Find where the given text appears and provide that cell's center as [x, y] coordinate. 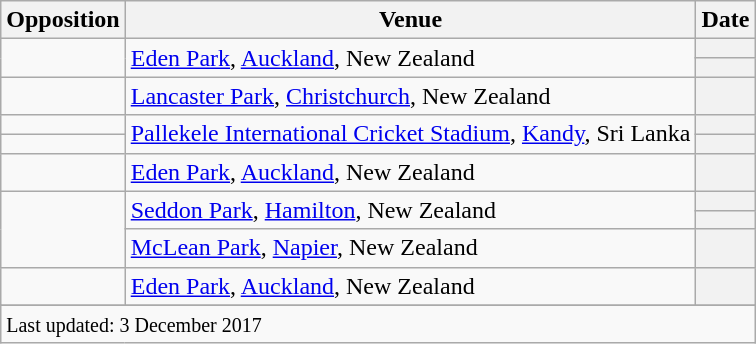
Pallekele International Cricket Stadium, Kandy, Sri Lanka [410, 134]
Opposition [63, 20]
Last updated: 3 December 2017 [378, 324]
Seddon Park, Hamilton, New Zealand [410, 210]
McLean Park, Napier, New Zealand [410, 248]
Lancaster Park, Christchurch, New Zealand [410, 96]
Venue [410, 20]
Date [726, 20]
